Provide the (x, y) coordinate of the cell's center where the given text is located.  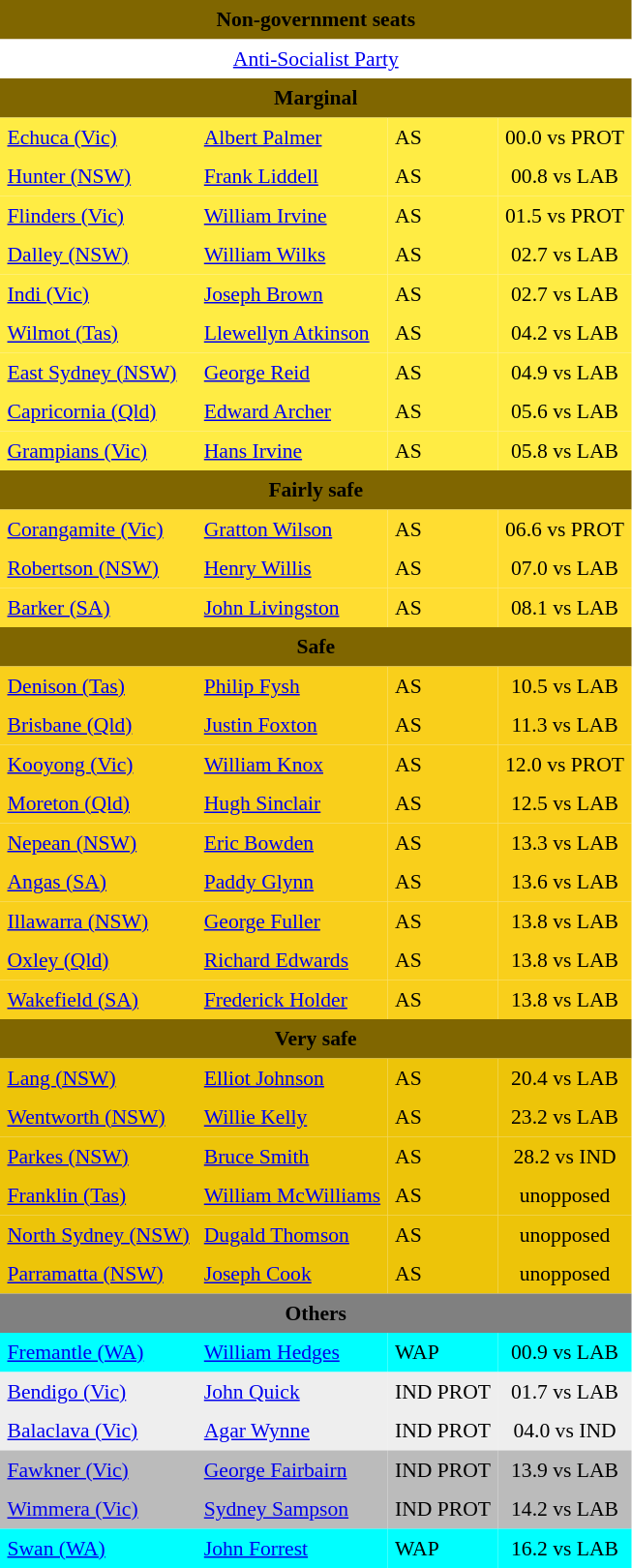
00.9 vs LAB (565, 1352)
Parkes (NSW) (99, 1156)
North Sydney (NSW) (99, 1234)
Frederick Holder (292, 999)
07.0 vs LAB (565, 568)
04.2 vs LAB (565, 333)
Robertson (NSW) (99, 568)
01.7 vs LAB (565, 1391)
16.2 vs LAB (565, 1548)
13.3 vs LAB (565, 842)
Richard Edwards (292, 960)
Willie Kelly (292, 1117)
Kooyong (Vic) (99, 764)
01.5 vs PROT (565, 215)
East Sydney (NSW) (99, 372)
Edward Archer (292, 411)
Bruce Smith (292, 1156)
Grampians (Vic) (99, 450)
Swan (WA) (99, 1548)
Albert Palmer (292, 136)
Llewellyn Atkinson (292, 333)
William McWilliams (292, 1195)
William Irvine (292, 215)
Philip Fysh (292, 685)
00.8 vs LAB (565, 176)
10.5 vs LAB (565, 685)
Moreton (Qld) (99, 803)
Fawkner (Vic) (99, 1469)
20.4 vs LAB (565, 1077)
Balaclava (Vic) (99, 1431)
Henry Willis (292, 568)
Flinders (Vic) (99, 215)
06.6 vs PROT (565, 528)
04.0 vs IND (565, 1431)
John Livingston (292, 607)
Nepean (NSW) (99, 842)
Justin Foxton (292, 725)
14.2 vs LAB (565, 1509)
23.2 vs LAB (565, 1117)
Dugald Thomson (292, 1234)
Anti-Socialist Party (316, 58)
Indi (Vic) (99, 293)
Franklin (Tas) (99, 1195)
Gratton Wilson (292, 528)
William Knox (292, 764)
Safe (316, 647)
05.6 vs LAB (565, 411)
Very safe (316, 1039)
00.0 vs PROT (565, 136)
Illawarra (NSW) (99, 920)
Agar Wynne (292, 1431)
Oxley (Qld) (99, 960)
Others (316, 1312)
13.9 vs LAB (565, 1469)
Dalley (NSW) (99, 255)
Non-government seats (316, 19)
Bendigo (Vic) (99, 1391)
08.1 vs LAB (565, 607)
Marginal (316, 98)
Denison (Tas) (99, 685)
William Hedges (292, 1352)
12.0 vs PROT (565, 764)
11.3 vs LAB (565, 725)
04.9 vs LAB (565, 372)
Elliot Johnson (292, 1077)
William Wilks (292, 255)
Joseph Brown (292, 293)
Wimmera (Vic) (99, 1509)
Parramatta (NSW) (99, 1274)
Corangamite (Vic) (99, 528)
Joseph Cook (292, 1274)
John Quick (292, 1391)
Fremantle (WA) (99, 1352)
George Reid (292, 372)
Hunter (NSW) (99, 176)
Hugh Sinclair (292, 803)
Eric Bowden (292, 842)
Sydney Sampson (292, 1509)
Wakefield (SA) (99, 999)
George Fairbairn (292, 1469)
13.6 vs LAB (565, 882)
Hans Irvine (292, 450)
George Fuller (292, 920)
Capricornia (Qld) (99, 411)
05.8 vs LAB (565, 450)
12.5 vs LAB (565, 803)
Frank Liddell (292, 176)
Echuca (Vic) (99, 136)
Lang (NSW) (99, 1077)
Barker (SA) (99, 607)
Wentworth (NSW) (99, 1117)
Paddy Glynn (292, 882)
Fairly safe (316, 490)
28.2 vs IND (565, 1156)
John Forrest (292, 1548)
Brisbane (Qld) (99, 725)
Angas (SA) (99, 882)
Wilmot (Tas) (99, 333)
